For the text-containing cell, return its midpoint in (X, Y) coordinate format. 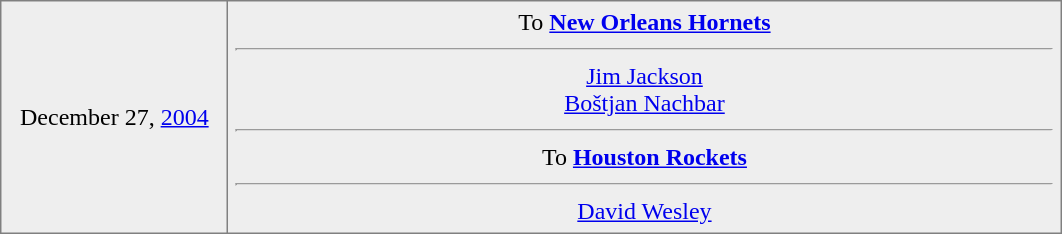
To New Orleans HornetsJim JacksonBoštjan NachbarTo Houston RocketsDavid Wesley (644, 117)
December 27, 2004 (114, 117)
